From the cell containing the given text, extract its center point as [x, y] coordinate. 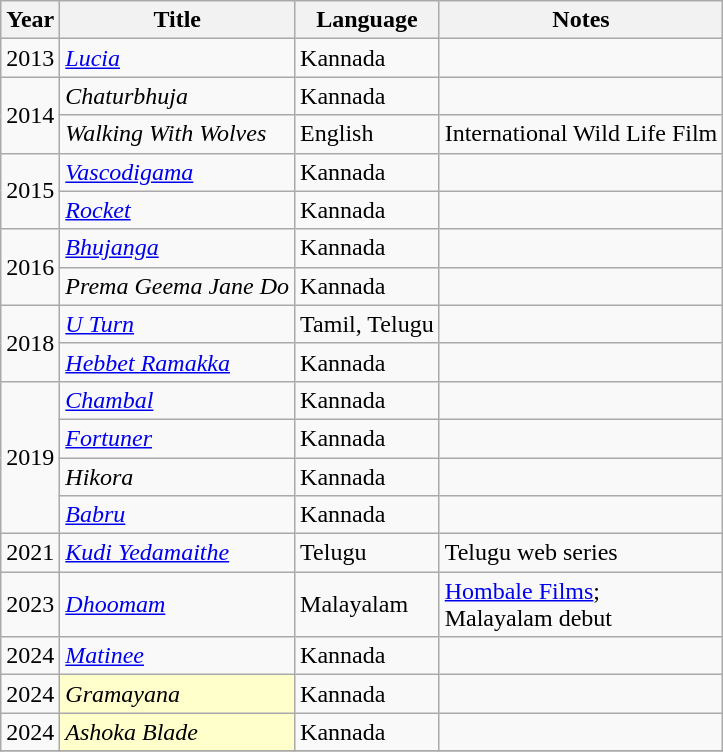
2023 [30, 604]
Chambal [178, 400]
2021 [30, 553]
Hombale Films;Malayalam debut [581, 604]
2013 [30, 58]
Telugu web series [581, 553]
2018 [30, 343]
2016 [30, 267]
Babru [178, 515]
Language [368, 20]
Prema Geema Jane Do [178, 286]
Notes [581, 20]
Tamil, Telugu [368, 324]
Lucia [178, 58]
Kudi Yedamaithe [178, 553]
Chaturbhuja [178, 96]
U Turn [178, 324]
Fortuner [178, 438]
International Wild Life Film [581, 134]
Rocket [178, 210]
2014 [30, 115]
Vascodigama [178, 172]
Dhoomam [178, 604]
English [368, 134]
Telugu [368, 553]
Gramayana [178, 694]
2019 [30, 457]
2015 [30, 191]
Title [178, 20]
Matinee [178, 656]
Malayalam [368, 604]
Year [30, 20]
Ashoka Blade [178, 732]
Walking With Wolves [178, 134]
Bhujanga [178, 248]
Hebbet Ramakka [178, 362]
Hikora [178, 477]
